Detect which cell encompasses the target text, then output its [X, Y] center coordinate. 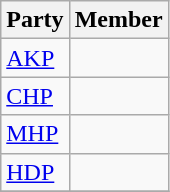
CHP [35, 96]
HDP [35, 172]
MHP [35, 134]
Member [118, 20]
AKP [35, 58]
Party [35, 20]
